Capture the cell that displays the provided text and extract its [x, y] central coordinate. 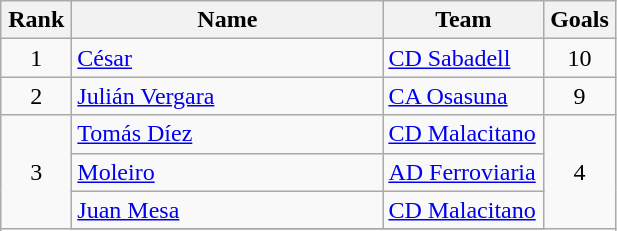
CD Sabadell [464, 58]
2 [36, 96]
AD Ferroviaria [464, 172]
Team [464, 20]
Juan Mesa [228, 210]
4 [580, 172]
Rank [36, 20]
3 [36, 172]
Goals [580, 20]
Julián Vergara [228, 96]
César [228, 58]
10 [580, 58]
Moleiro [228, 172]
Tomás Díez [228, 134]
CA Osasuna [464, 96]
9 [580, 96]
Name [228, 20]
1 [36, 58]
